Extract the (X, Y) coordinate from the center of the cell holding the provided text.  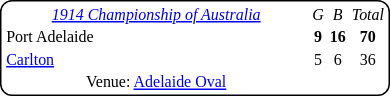
5 (318, 60)
Port Adelaide (156, 37)
16 (338, 37)
6 (338, 60)
Venue: Adelaide Oval (156, 82)
Total (368, 14)
1914 Championship of Australia (156, 14)
Carlton (156, 60)
B (338, 14)
36 (368, 60)
70 (368, 37)
9 (318, 37)
G (318, 14)
